Return (X, Y) of the center of cell containing provided text 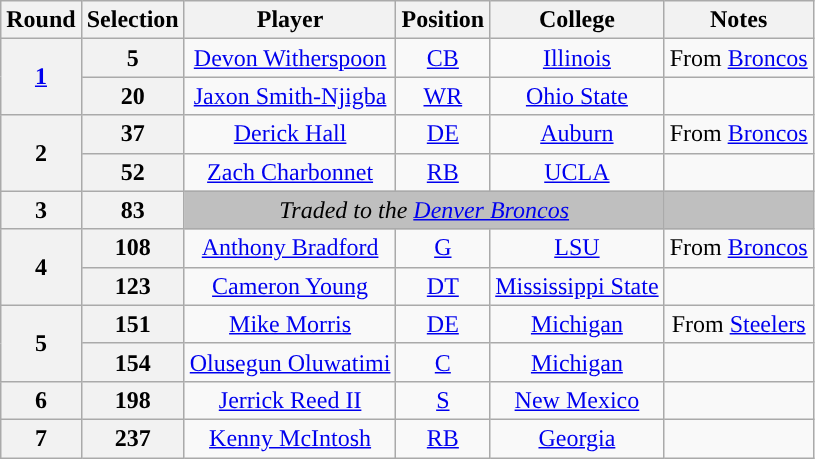
Illinois (577, 58)
37 (132, 134)
Round (41, 20)
Traded to the Denver Broncos (424, 210)
7 (41, 438)
Mike Morris (290, 324)
198 (132, 400)
Jaxon Smith-Njigba (290, 96)
Notes (738, 20)
Devon Witherspoon (290, 58)
Zach Charbonnet (290, 172)
108 (132, 248)
237 (132, 438)
Position (443, 20)
C (443, 362)
154 (132, 362)
New Mexico (577, 400)
Jerrick Reed II (290, 400)
52 (132, 172)
S (443, 400)
UCLA (577, 172)
123 (132, 286)
Kenny McIntosh (290, 438)
LSU (577, 248)
2 (41, 153)
From Steelers (738, 324)
1 (41, 77)
Olusegun Oluwatimi (290, 362)
3 (41, 210)
Derick Hall (290, 134)
Anthony Bradford (290, 248)
Georgia (577, 438)
Player (290, 20)
College (577, 20)
G (443, 248)
151 (132, 324)
6 (41, 400)
CB (443, 58)
4 (41, 267)
83 (132, 210)
Auburn (577, 134)
Ohio State (577, 96)
20 (132, 96)
DT (443, 286)
Mississippi State (577, 286)
WR (443, 96)
Selection (132, 20)
Cameron Young (290, 286)
